Return the (x, y) coordinate for the center point of the cell that contains the specified text.  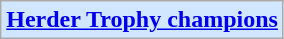
Herder Trophy champions (142, 20)
